Find where the given text appears and provide that cell's center as (X, Y) coordinate. 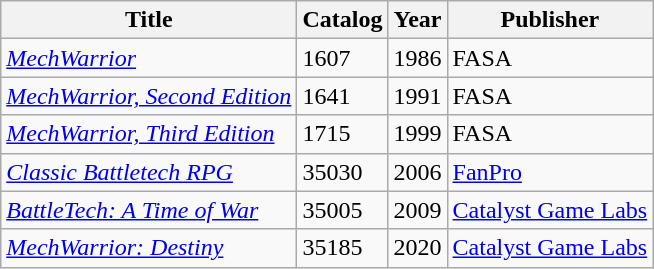
2009 (418, 210)
1991 (418, 96)
BattleTech: A Time of War (149, 210)
MechWarrior: Destiny (149, 248)
MechWarrior (149, 58)
1641 (342, 96)
Classic Battletech RPG (149, 172)
Year (418, 20)
Title (149, 20)
Publisher (550, 20)
FanPro (550, 172)
MechWarrior, Third Edition (149, 134)
35030 (342, 172)
1607 (342, 58)
35185 (342, 248)
1999 (418, 134)
MechWarrior, Second Edition (149, 96)
35005 (342, 210)
2020 (418, 248)
Catalog (342, 20)
1986 (418, 58)
1715 (342, 134)
2006 (418, 172)
